From the cell containing the given text, extract its center point as (X, Y) coordinate. 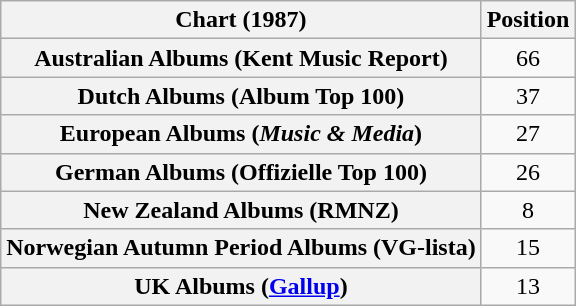
8 (528, 210)
13 (528, 286)
15 (528, 248)
66 (528, 58)
German Albums (Offizielle Top 100) (241, 172)
Norwegian Autumn Period Albums (VG-lista) (241, 248)
European Albums (Music & Media) (241, 134)
37 (528, 96)
27 (528, 134)
Australian Albums (Kent Music Report) (241, 58)
Chart (1987) (241, 20)
UK Albums (Gallup) (241, 286)
Position (528, 20)
Dutch Albums (Album Top 100) (241, 96)
New Zealand Albums (RMNZ) (241, 210)
26 (528, 172)
